Capture the cell that displays the provided text and extract its [x, y] central coordinate. 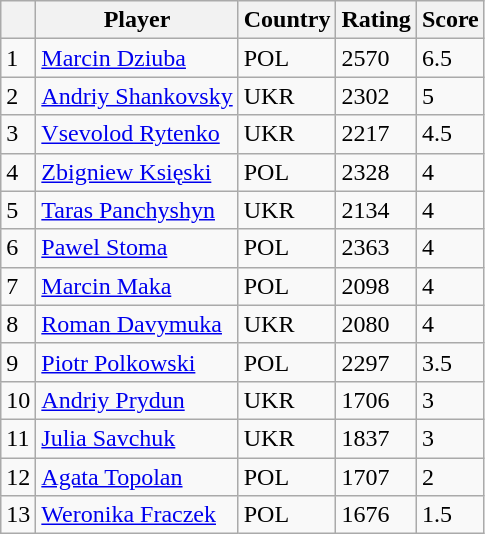
2217 [376, 134]
2570 [376, 58]
Rating [376, 20]
1676 [376, 515]
1707 [376, 477]
6.5 [450, 58]
2302 [376, 96]
2328 [376, 172]
6 [18, 248]
Andriy Prydun [137, 400]
4.5 [450, 134]
Vsevolod Rytenko [137, 134]
9 [18, 362]
Player [137, 20]
2363 [376, 248]
2297 [376, 362]
8 [18, 324]
1 [18, 58]
Roman Davymuka [137, 324]
Taras Panchyshyn [137, 210]
Marcin Maka [137, 286]
2098 [376, 286]
Agata Topolan [137, 477]
10 [18, 400]
11 [18, 438]
Piotr Polkowski [137, 362]
2080 [376, 324]
Weronika Fraczek [137, 515]
1.5 [450, 515]
3.5 [450, 362]
Zbigniew Księski [137, 172]
7 [18, 286]
Marcin Dziuba [137, 58]
Pawel Stoma [137, 248]
13 [18, 515]
1837 [376, 438]
Andriy Shankovsky [137, 96]
1706 [376, 400]
12 [18, 477]
2134 [376, 210]
Country [287, 20]
Score [450, 20]
Julia Savchuk [137, 438]
